Pinpoint the cell where the given text exists, returning its [X, Y] midpoint coordinate. 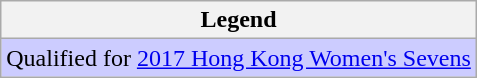
Legend [239, 20]
Qualified for 2017 Hong Kong Women's Sevens [239, 58]
